Output the (x, y) coordinate of the center of the cell containing the given text.  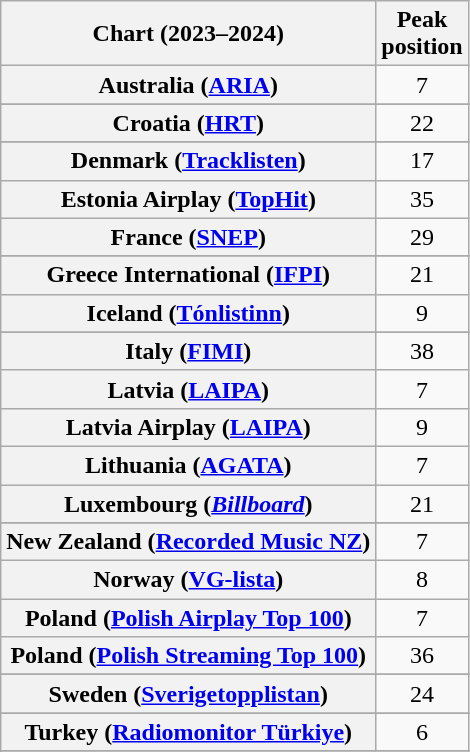
36 (422, 656)
38 (422, 351)
17 (422, 161)
Australia (ARIA) (188, 85)
8 (422, 580)
35 (422, 199)
France (SNEP) (188, 237)
Poland (Polish Airplay Top 100) (188, 618)
29 (422, 237)
Latvia Airplay (LAIPA) (188, 427)
Iceland (Tónlistinn) (188, 313)
Norway (VG-lista) (188, 580)
Sweden (Sverigetopplistan) (188, 694)
New Zealand (Recorded Music NZ) (188, 542)
Croatia (HRT) (188, 123)
Italy (FIMI) (188, 351)
Latvia (LAIPA) (188, 389)
Luxembourg (Billboard) (188, 503)
Poland (Polish Streaming Top 100) (188, 656)
6 (422, 732)
Turkey (Radiomonitor Türkiye) (188, 732)
Estonia Airplay (TopHit) (188, 199)
Chart (2023–2024) (188, 34)
Denmark (Tracklisten) (188, 161)
Peakposition (422, 34)
Lithuania (AGATA) (188, 465)
24 (422, 694)
22 (422, 123)
Greece International (IFPI) (188, 275)
